Output the [x, y] coordinate of the center of the cell containing the given text.  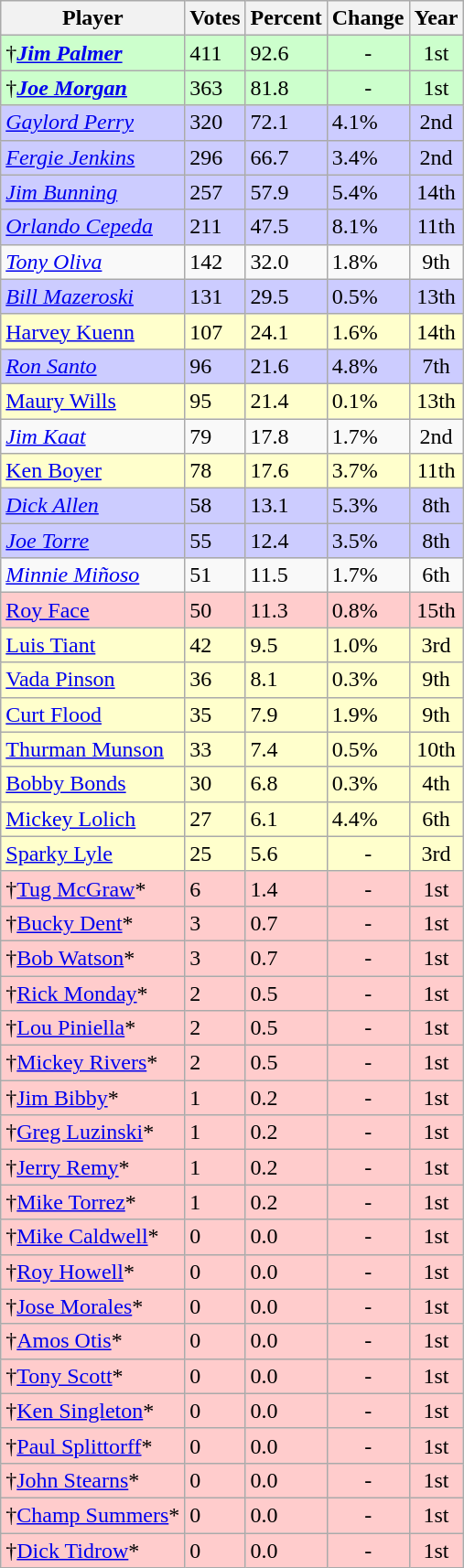
†Rick Monday* [93, 993]
11.5 [286, 575]
92.6 [286, 53]
Jim Bunning [93, 192]
58 [215, 506]
96 [215, 366]
†Jim Palmer [93, 53]
Votes [215, 18]
†Champ Summers* [93, 1515]
Sparky Lyle [93, 854]
†Bucky Dent* [93, 923]
25 [215, 854]
Joe Torre [93, 541]
†Dick Tidrow* [93, 1551]
1.0% [368, 645]
7.4 [286, 749]
Vada Pinson [93, 680]
15th [436, 610]
411 [215, 53]
Tony Oliva [93, 262]
†Joe Morgan [93, 88]
50 [215, 610]
78 [215, 471]
†Bob Watson* [93, 958]
66.7 [286, 157]
3.7% [368, 471]
211 [215, 227]
†Amos Otis* [93, 1341]
†Tug McGraw* [93, 888]
Ken Boyer [93, 471]
Year [436, 18]
Roy Face [93, 610]
1.6% [368, 331]
21.4 [286, 401]
21.6 [286, 366]
95 [215, 401]
79 [215, 436]
30 [215, 784]
†Jerry Remy* [93, 1167]
33 [215, 749]
6 [215, 888]
Percent [286, 18]
†Paul Splittorff* [93, 1445]
1.4 [286, 888]
0.8% [368, 610]
4.8% [368, 366]
32.0 [286, 262]
142 [215, 262]
72.1 [286, 123]
47.5 [286, 227]
131 [215, 296]
1.8% [368, 262]
Thurman Munson [93, 749]
6.8 [286, 784]
†Ken Singleton* [93, 1411]
†John Stearns* [93, 1480]
5.3% [368, 506]
Maury Wills [93, 401]
3.4% [368, 157]
7th [436, 366]
29.5 [286, 296]
9.5 [286, 645]
27 [215, 819]
4.4% [368, 819]
7.9 [286, 714]
Mickey Lolich [93, 819]
Player [93, 18]
Curt Flood [93, 714]
†Greg Luzinski* [93, 1133]
55 [215, 541]
Jim Kaat [93, 436]
†Roy Howell* [93, 1272]
3.5% [368, 541]
363 [215, 88]
1.9% [368, 714]
Luis Tiant [93, 645]
Gaylord Perry [93, 123]
24.1 [286, 331]
Dick Allen [93, 506]
Minnie Miñoso [93, 575]
†Mike Torrez* [93, 1202]
Harvey Kuenn [93, 331]
Ron Santo [93, 366]
42 [215, 645]
8.1% [368, 227]
51 [215, 575]
35 [215, 714]
†Lou Piniella* [93, 1028]
†Mike Caldwell* [93, 1237]
Bobby Bonds [93, 784]
Change [368, 18]
6.1 [286, 819]
5.6 [286, 854]
8.1 [286, 680]
17.8 [286, 436]
†Mickey Rivers* [93, 1063]
4.1% [368, 123]
Orlando Cepeda [93, 227]
13.1 [286, 506]
57.9 [286, 192]
0.1% [368, 401]
320 [215, 123]
257 [215, 192]
296 [215, 157]
81.8 [286, 88]
10th [436, 749]
12.4 [286, 541]
†Jose Morales* [93, 1306]
36 [215, 680]
Bill Mazeroski [93, 296]
†Jim Bibby* [93, 1098]
107 [215, 331]
4th [436, 784]
Fergie Jenkins [93, 157]
5.4% [368, 192]
11.3 [286, 610]
17.6 [286, 471]
†Tony Scott* [93, 1376]
